Output the [X, Y] coordinate of the center of the cell containing the given text.  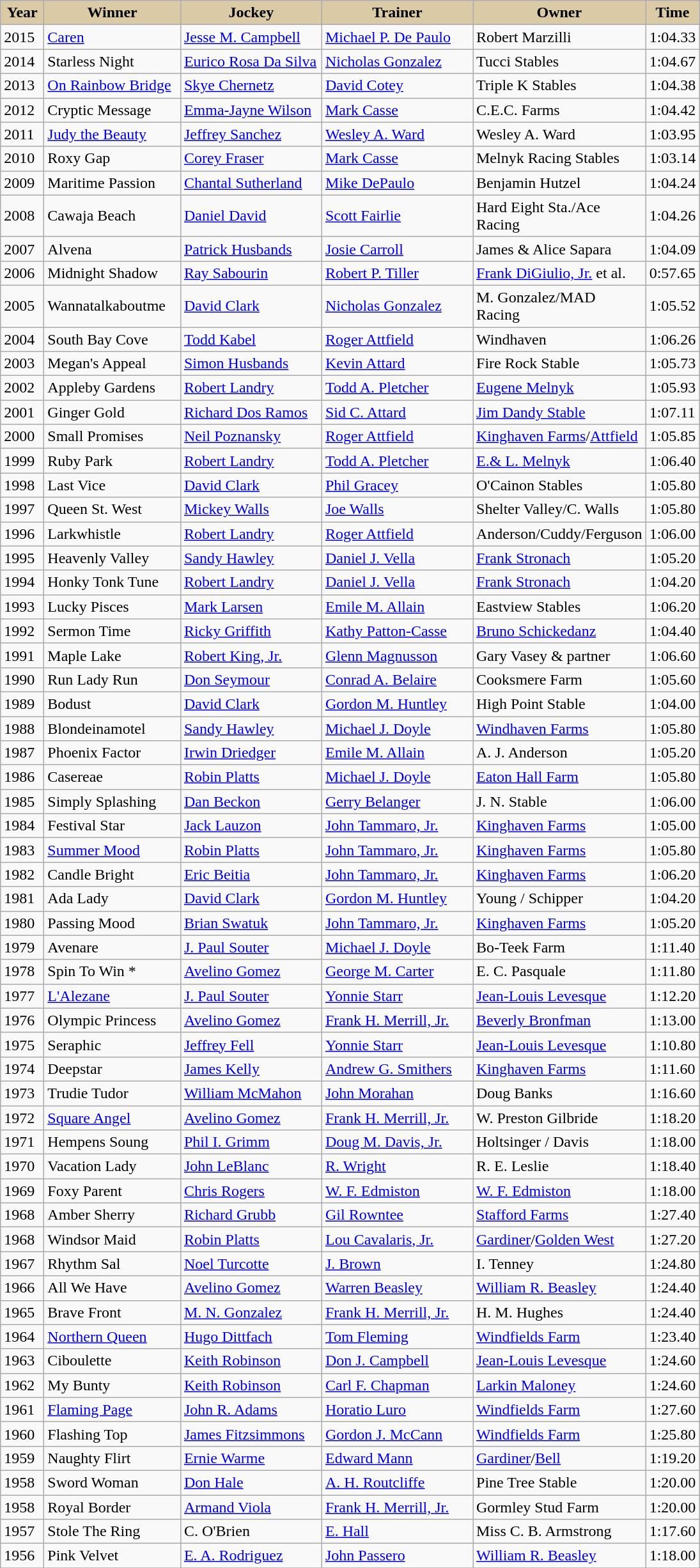
2007 [22, 249]
Melnyk Racing Stables [560, 159]
Patrick Husbands [251, 249]
Mickey Walls [251, 509]
1964 [22, 1337]
Eugene Melnyk [560, 388]
1:11.60 [673, 1069]
J. Brown [397, 1264]
Judy the Beauty [113, 134]
Hugo Dittfach [251, 1337]
Brian Swatuk [251, 923]
1975 [22, 1044]
Naughty Flirt [113, 1458]
1989 [22, 704]
Honky Tonk Tune [113, 582]
2011 [22, 134]
2002 [22, 388]
1960 [22, 1434]
Frank DiGiulio, Jr. et al. [560, 273]
John LeBlanc [251, 1167]
1979 [22, 947]
Chantal Sutherland [251, 183]
Gardiner/Bell [560, 1458]
Hempens Soung [113, 1142]
1967 [22, 1264]
Eurico Rosa Da Silva [251, 61]
Flaming Page [113, 1409]
1:27.20 [673, 1239]
Young / Schipper [560, 899]
Cawaja Beach [113, 216]
Todd Kabel [251, 339]
Lou Cavalaris, Jr. [397, 1239]
Jeffrey Sanchez [251, 134]
1:16.60 [673, 1093]
Warren Beasley [397, 1288]
Jim Dandy Stable [560, 412]
Shelter Valley/C. Walls [560, 509]
1:05.73 [673, 364]
Vacation Lady [113, 1167]
A. H. Routcliffe [397, 1482]
William McMahon [251, 1093]
1998 [22, 485]
1997 [22, 509]
1:23.40 [673, 1337]
E. C. Pasquale [560, 972]
Scott Fairlie [397, 216]
Simply Splashing [113, 802]
Passing Mood [113, 923]
1959 [22, 1458]
1984 [22, 826]
1966 [22, 1288]
Deepstar [113, 1069]
2001 [22, 412]
1963 [22, 1361]
Summer Mood [113, 850]
Simon Husbands [251, 364]
1:06.60 [673, 655]
Ada Lady [113, 899]
2000 [22, 437]
James Kelly [251, 1069]
Ray Sabourin [251, 273]
1991 [22, 655]
Trainer [397, 13]
1:19.20 [673, 1458]
1:25.80 [673, 1434]
1:04.67 [673, 61]
Ernie Warme [251, 1458]
1:07.11 [673, 412]
1:04.40 [673, 631]
Heavenly Valley [113, 558]
2003 [22, 364]
Mike DePaulo [397, 183]
1:04.42 [673, 110]
Skye Chernetz [251, 86]
South Bay Cove [113, 339]
Doug M. Davis, Jr. [397, 1142]
Robert Marzilli [560, 37]
Brave Front [113, 1312]
Glenn Magnusson [397, 655]
1:18.20 [673, 1118]
1:03.95 [673, 134]
Cooksmere Farm [560, 679]
Candle Bright [113, 874]
1993 [22, 607]
Miss C. B. Armstrong [560, 1532]
1999 [22, 461]
1976 [22, 1020]
1:17.60 [673, 1532]
All We Have [113, 1288]
Ginger Gold [113, 412]
Pink Velvet [113, 1556]
Windsor Maid [113, 1239]
Eric Beitia [251, 874]
Phil I. Grimm [251, 1142]
1:13.00 [673, 1020]
Rhythm Sal [113, 1264]
Daniel David [251, 216]
Robert King, Jr. [251, 655]
2015 [22, 37]
M. N. Gonzalez [251, 1312]
John Morahan [397, 1093]
James Fitzsimmons [251, 1434]
Chris Rogers [251, 1191]
I. Tenney [560, 1264]
Windhaven [560, 339]
1956 [22, 1556]
1965 [22, 1312]
1996 [22, 534]
Appleby Gardens [113, 388]
Northern Queen [113, 1337]
Armand Viola [251, 1507]
Horatio Luro [397, 1409]
Alvena [113, 249]
Sermon Time [113, 631]
Maple Lake [113, 655]
1:27.60 [673, 1409]
Carl F. Chapman [397, 1385]
Jesse M. Campbell [251, 37]
1:24.80 [673, 1264]
Jack Lauzon [251, 826]
Owner [560, 13]
1957 [22, 1532]
1:18.40 [673, 1167]
R. Wright [397, 1167]
John R. Adams [251, 1409]
Don Seymour [251, 679]
Avenare [113, 947]
Starless Night [113, 61]
Ruby Park [113, 461]
Olympic Princess [113, 1020]
Festival Star [113, 826]
1:27.40 [673, 1215]
Bo-Teek Farm [560, 947]
On Rainbow Bridge [113, 86]
Stafford Farms [560, 1215]
Sword Woman [113, 1482]
1980 [22, 923]
A. J. Anderson [560, 753]
Tom Fleming [397, 1337]
1961 [22, 1409]
Don J. Campbell [397, 1361]
Michael P. De Paulo [397, 37]
M. Gonzalez/MAD Racing [560, 306]
Noel Turcotte [251, 1264]
Richard Dos Ramos [251, 412]
Seraphic [113, 1044]
1992 [22, 631]
Year [22, 13]
Josie Carroll [397, 249]
Trudie Tudor [113, 1093]
2009 [22, 183]
Windhaven Farms [560, 728]
Phil Gracey [397, 485]
Caren [113, 37]
George M. Carter [397, 972]
1962 [22, 1385]
J. N. Stable [560, 802]
E. A. Rodriguez [251, 1556]
Emma-Jayne Wilson [251, 110]
Corey Fraser [251, 159]
Richard Grubb [251, 1215]
Gerry Belanger [397, 802]
1970 [22, 1167]
Last Vice [113, 485]
H. M. Hughes [560, 1312]
Phoenix Factor [113, 753]
Small Promises [113, 437]
Kinghaven Farms/Attfield [560, 437]
E.& L. Melnyk [560, 461]
My Bunty [113, 1385]
1977 [22, 996]
1972 [22, 1118]
2013 [22, 86]
2014 [22, 61]
Foxy Parent [113, 1191]
Lucky Pisces [113, 607]
1:05.93 [673, 388]
Gormley Stud Farm [560, 1507]
1994 [22, 582]
Conrad A. Belaire [397, 679]
1:05.52 [673, 306]
Robert P. Tiller [397, 273]
Casereae [113, 777]
1:06.40 [673, 461]
High Point Stable [560, 704]
Roxy Gap [113, 159]
Irwin Driedger [251, 753]
1:11.80 [673, 972]
Bruno Schickedanz [560, 631]
Don Hale [251, 1482]
Stole The Ring [113, 1532]
1990 [22, 679]
Dan Beckon [251, 802]
1:06.26 [673, 339]
Gordon J. McCann [397, 1434]
Triple K Stables [560, 86]
Queen St. West [113, 509]
1:12.20 [673, 996]
Bodust [113, 704]
1:04.33 [673, 37]
1981 [22, 899]
Andrew G. Smithers [397, 1069]
James & Alice Sapara [560, 249]
1995 [22, 558]
Kevin Attard [397, 364]
1:04.26 [673, 216]
1:04.38 [673, 86]
Larkin Maloney [560, 1385]
Midnight Shadow [113, 273]
Pine Tree Stable [560, 1482]
1:11.40 [673, 947]
2006 [22, 273]
1:04.09 [673, 249]
Maritime Passion [113, 183]
1969 [22, 1191]
Kathy Patton-Casse [397, 631]
Wannatalkaboutme [113, 306]
Blondeinamotel [113, 728]
Gardiner/Golden West [560, 1239]
O'Cainon Stables [560, 485]
John Passero [397, 1556]
E. Hall [397, 1532]
1:05.85 [673, 437]
Ricky Griffith [251, 631]
David Cotey [397, 86]
2008 [22, 216]
1:04.00 [673, 704]
Square Angel [113, 1118]
C. O'Brien [251, 1532]
2012 [22, 110]
Benjamin Hutzel [560, 183]
2004 [22, 339]
Eaton Hall Farm [560, 777]
Beverly Bronfman [560, 1020]
Doug Banks [560, 1093]
Larkwhistle [113, 534]
1:03.14 [673, 159]
Gil Rowntee [397, 1215]
1982 [22, 874]
1985 [22, 802]
L'Alezane [113, 996]
1:10.80 [673, 1044]
Fire Rock Stable [560, 364]
R. E. Leslie [560, 1167]
Royal Border [113, 1507]
1:04.24 [673, 183]
Run Lady Run [113, 679]
Joe Walls [397, 509]
1971 [22, 1142]
2005 [22, 306]
1973 [22, 1093]
Mark Larsen [251, 607]
Megan's Appeal [113, 364]
Winner [113, 13]
Hard Eight Sta./Ace Racing [560, 216]
Ciboulette [113, 1361]
1988 [22, 728]
C.E.C. Farms [560, 110]
Time [673, 13]
Cryptic Message [113, 110]
Sid C. Attard [397, 412]
Neil Poznansky [251, 437]
Holtsinger / Davis [560, 1142]
Eastview Stables [560, 607]
Tucci Stables [560, 61]
W. Preston Gilbride [560, 1118]
2010 [22, 159]
Amber Sherry [113, 1215]
1:05.00 [673, 826]
Flashing Top [113, 1434]
1987 [22, 753]
1983 [22, 850]
1:05.60 [673, 679]
Edward Mann [397, 1458]
Spin To Win * [113, 972]
1986 [22, 777]
1974 [22, 1069]
0:57.65 [673, 273]
1978 [22, 972]
Jeffrey Fell [251, 1044]
Gary Vasey & partner [560, 655]
Jockey [251, 13]
Anderson/Cuddy/Ferguson [560, 534]
